Find where the given text appears and provide that cell's center as (x, y) coordinate. 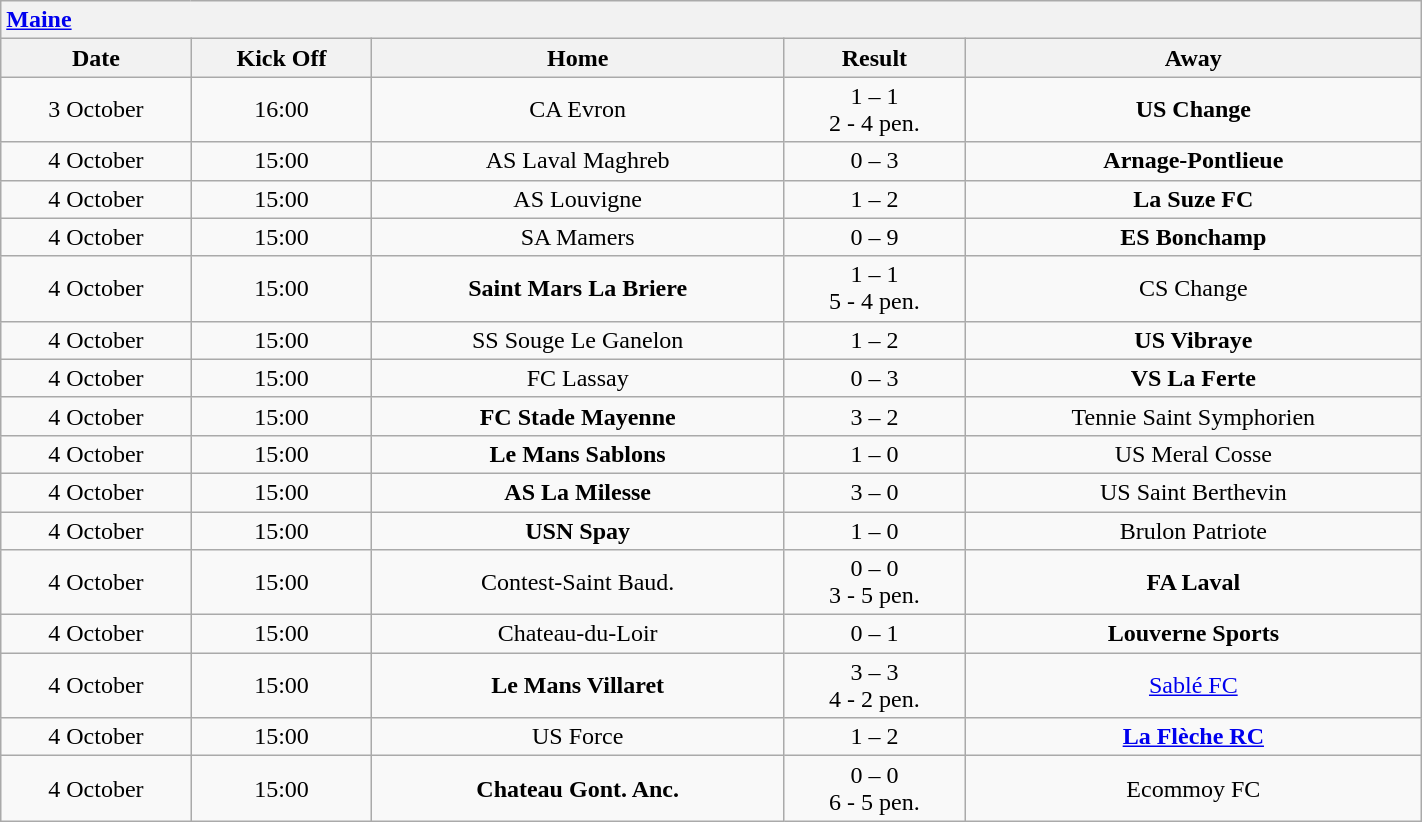
AS Laval Maghreb (578, 161)
ES Bonchamp (1193, 237)
Le Mans Sablons (578, 454)
SA Mamers (578, 237)
SS Souge Le Ganelon (578, 340)
Kick Off (282, 58)
FC Lassay (578, 378)
Saint Mars La Briere (578, 288)
VS La Ferte (1193, 378)
Away (1193, 58)
Contest-Saint Baud. (578, 582)
FC Stade Mayenne (578, 416)
La Suze FC (1193, 199)
AS La Milesse (578, 492)
1 – 1 5 - 4 pen. (874, 288)
0 – 0 3 - 5 pen. (874, 582)
US Change (1193, 110)
Sablé FC (1193, 686)
16:00 (282, 110)
0 – 0 6 - 5 pen. (874, 788)
US Vibraye (1193, 340)
3 – 0 (874, 492)
1 – 1 2 - 4 pen. (874, 110)
US Meral Cosse (1193, 454)
Louverne Sports (1193, 634)
AS Louvigne (578, 199)
3 October (96, 110)
3 – 2 (874, 416)
Arnage-Pontlieue (1193, 161)
Maine (711, 20)
Le Mans Villaret (578, 686)
Result (874, 58)
Chateau Gont. Anc. (578, 788)
0 – 9 (874, 237)
USN Spay (578, 531)
Date (96, 58)
0 – 1 (874, 634)
CS Change (1193, 288)
Home (578, 58)
Brulon Patriote (1193, 531)
La Flèche RC (1193, 737)
Chateau-du-Loir (578, 634)
3 – 3 4 - 2 pen. (874, 686)
Tennie Saint Symphorien (1193, 416)
CA Evron (578, 110)
US Force (578, 737)
Ecommoy FC (1193, 788)
US Saint Berthevin (1193, 492)
FA Laval (1193, 582)
